Search for the cell housing the specified text and yield its [x, y] center coordinate. 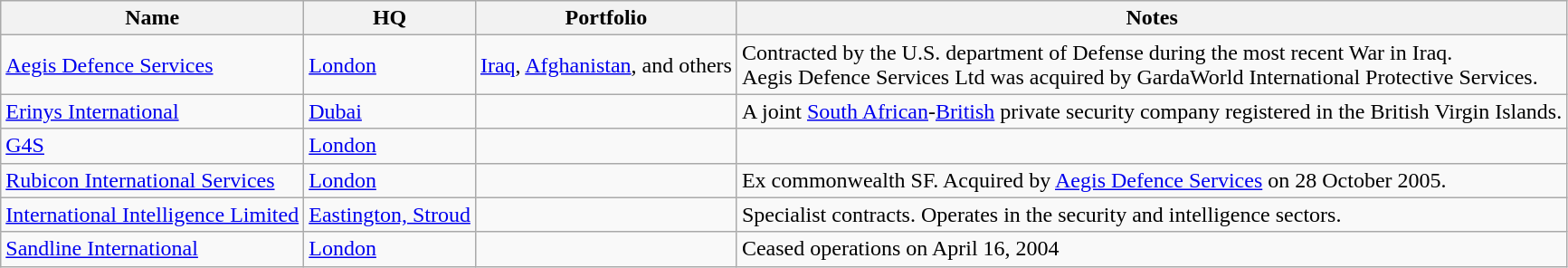
Ceased operations on April 16, 2004 [1151, 249]
Eastington, Stroud [390, 215]
Rubicon International Services [152, 180]
HQ [390, 18]
Aegis Defence Services [152, 65]
International Intelligence Limited [152, 215]
Notes [1151, 18]
A joint South African-British private security company registered in the British Virgin Islands. [1151, 111]
Specialist contracts. Operates in the security and intelligence sectors. [1151, 215]
Ex commonwealth SF. Acquired by Aegis Defence Services on 28 October 2005. [1151, 180]
Dubai [390, 111]
G4S [152, 146]
Sandline International [152, 249]
Erinys International [152, 111]
Portfolio [606, 18]
Name [152, 18]
Iraq, Afghanistan, and others [606, 65]
